Return the [x, y] coordinate for the center point of the cell that contains the specified text.  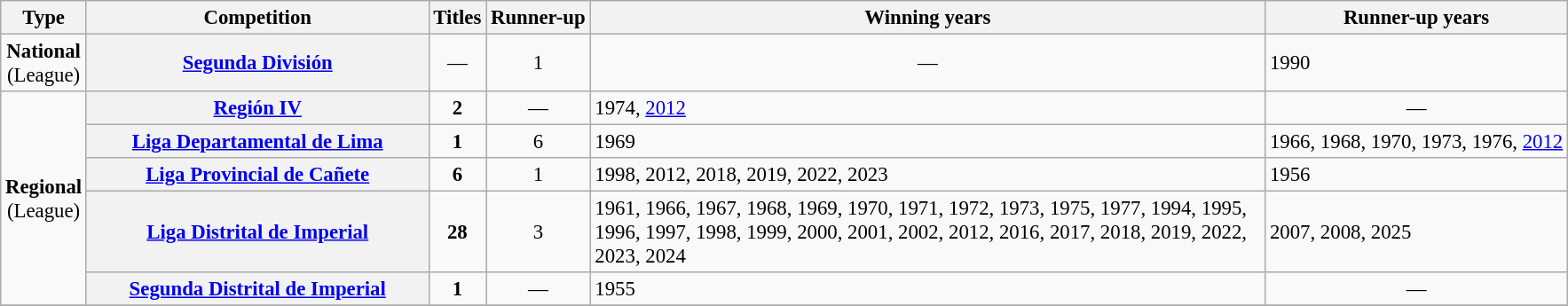
Runner-up [538, 18]
Regional(League) [44, 199]
Type [44, 18]
1974, 2012 [928, 108]
Segunda División [257, 64]
28 [458, 232]
Competition [257, 18]
1990 [1416, 64]
Región IV [257, 108]
3 [538, 232]
National(League) [44, 64]
2007, 2008, 2025 [1416, 232]
Liga Departamental de Lima [257, 142]
Titles [458, 18]
1969 [928, 142]
Winning years [928, 18]
Runner-up years [1416, 18]
1966, 1968, 1970, 1973, 1976, 2012 [1416, 142]
Liga Provincial de Cañete [257, 175]
2 [458, 108]
1998, 2012, 2018, 2019, 2022, 2023 [928, 175]
1956 [1416, 175]
Liga Distrital de Imperial [257, 232]
